Determine the [x, y] coordinate at the center of the cell enclosing the given text.  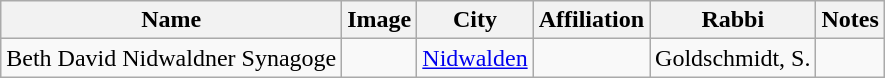
Notes [850, 20]
Rabbi [733, 20]
Name [172, 20]
Nidwalden [475, 58]
Affiliation [591, 20]
Goldschmidt, S. [733, 58]
Beth David Nidwaldner Synagoge [172, 58]
Image [380, 20]
City [475, 20]
